For the text-containing cell, return its midpoint in (x, y) coordinate format. 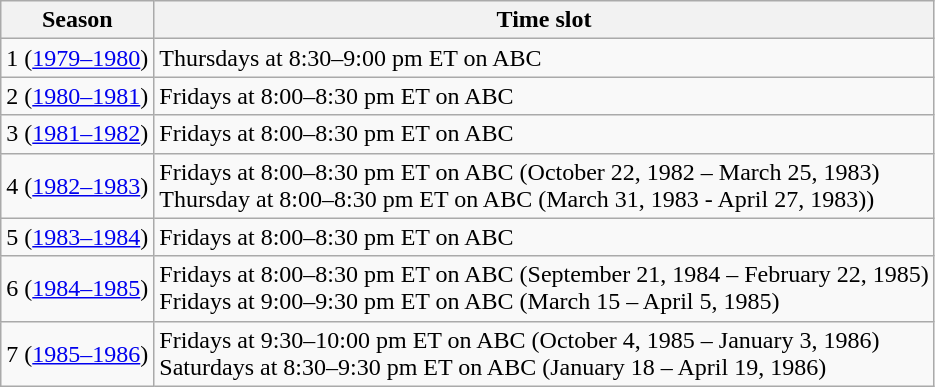
Fridays at 8:00–8:30 pm ET on ABC (October 22, 1982 – March 25, 1983)Thursday at 8:00–8:30 pm ET on ABC (March 31, 1983 - April 27, 1983)) (544, 186)
2 (1980–1981) (78, 96)
4 (1982–1983) (78, 186)
5 (1983–1984) (78, 237)
Thursdays at 8:30–9:00 pm ET on ABC (544, 58)
6 (1984–1985) (78, 288)
7 (1985–1986) (78, 354)
Fridays at 8:00–8:30 pm ET on ABC (September 21, 1984 – February 22, 1985)Fridays at 9:00–9:30 pm ET on ABC (March 15 – April 5, 1985) (544, 288)
Time slot (544, 20)
1 (1979–1980) (78, 58)
3 (1981–1982) (78, 134)
Season (78, 20)
Fridays at 9:30–10:00 pm ET on ABC (October 4, 1985 – January 3, 1986)Saturdays at 8:30–9:30 pm ET on ABC (January 18 – April 19, 1986) (544, 354)
